Detect which cell encompasses the target text, then output its [x, y] center coordinate. 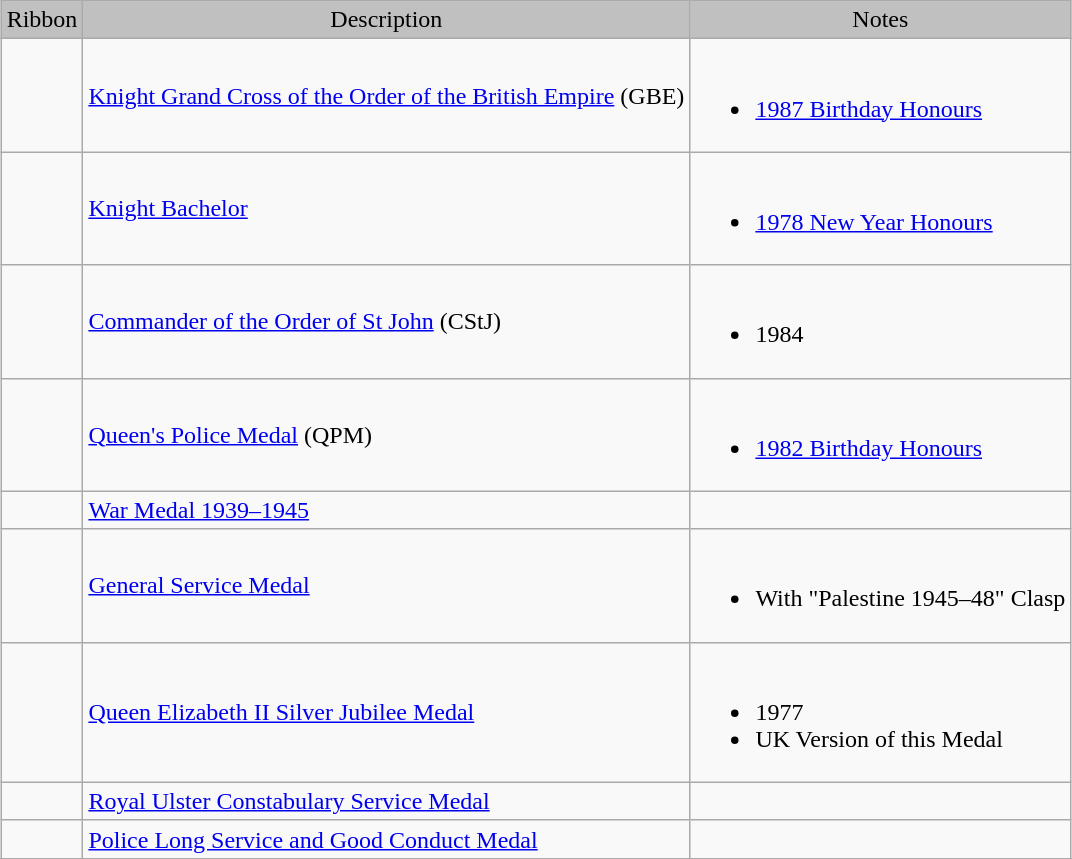
Police Long Service and Good Conduct Medal [386, 839]
1977UK Version of this Medal [880, 712]
General Service Medal [386, 586]
Queen Elizabeth II Silver Jubilee Medal [386, 712]
With "Palestine 1945–48" Clasp [880, 586]
1978 New Year Honours [880, 208]
Royal Ulster Constabulary Service Medal [386, 801]
Ribbon [42, 20]
War Medal 1939–1945 [386, 510]
Queen's Police Medal (QPM) [386, 434]
Notes [880, 20]
Description [386, 20]
1982 Birthday Honours [880, 434]
Knight Grand Cross of the Order of the British Empire (GBE) [386, 96]
Knight Bachelor [386, 208]
Commander of the Order of St John (CStJ) [386, 322]
1987 Birthday Honours [880, 96]
1984 [880, 322]
